Output the (X, Y) coordinate of the center of the cell containing the given text.  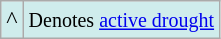
Denotes active drought (122, 20)
^ (12, 20)
